Return [x, y] of the center of cell containing provided text 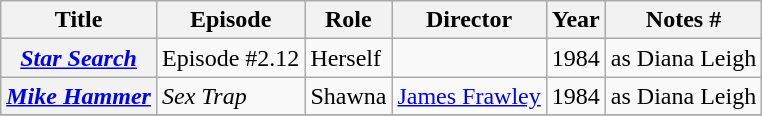
Title [79, 20]
Herself [348, 58]
Notes # [683, 20]
Shawna [348, 96]
Year [576, 20]
Star Search [79, 58]
Mike Hammer [79, 96]
Role [348, 20]
Director [469, 20]
Episode #2.12 [230, 58]
James Frawley [469, 96]
Episode [230, 20]
Sex Trap [230, 96]
